Pinpoint the cell where the given text exists, returning its (X, Y) midpoint coordinate. 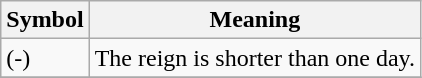
(-) (45, 58)
Meaning (254, 20)
The reign is shorter than one day. (254, 58)
Symbol (45, 20)
